Return the (X, Y) coordinate for the center point of the cell that contains the specified text.  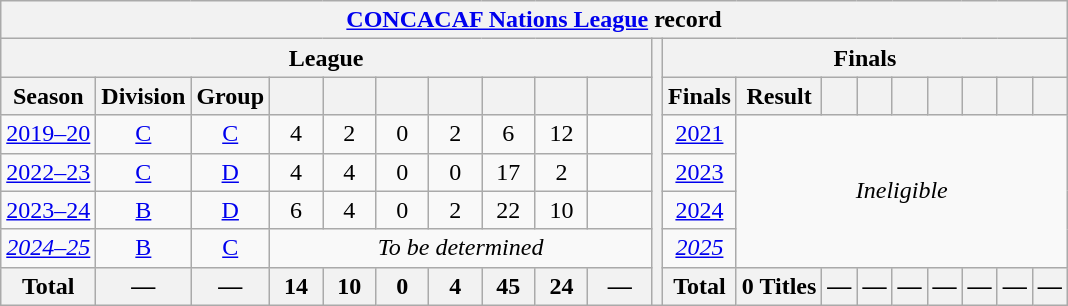
Ineligible (902, 191)
17 (508, 172)
Group (230, 96)
Result (779, 96)
2019–20 (48, 134)
2022–23 (48, 172)
22 (508, 210)
14 (296, 286)
45 (508, 286)
12 (562, 134)
2024–25 (48, 248)
2023 (700, 172)
League (326, 58)
Division (144, 96)
24 (562, 286)
2025 (700, 248)
Season (48, 96)
To be determined (461, 248)
2024 (700, 210)
0 Titles (779, 286)
CONCACAF Nations League record (534, 20)
2023–24 (48, 210)
2021 (700, 134)
